Extract the [x, y] coordinate from the center of the cell holding the provided text.  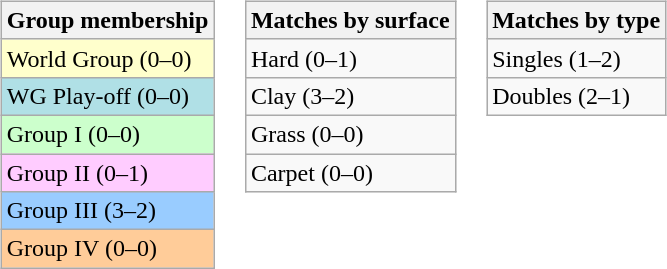
World Group (0–0) [108, 58]
Group IV (0–0) [108, 249]
Clay (3–2) [350, 96]
Matches by surface [350, 20]
Carpet (0–0) [350, 173]
Group membership [108, 20]
Singles (1–2) [576, 58]
Group III (3–2) [108, 211]
Matches by type [576, 20]
Group I (0–0) [108, 134]
Group II (0–1) [108, 173]
Doubles (2–1) [576, 96]
WG Play-off (0–0) [108, 96]
Grass (0–0) [350, 134]
Hard (0–1) [350, 58]
